For the text-containing cell, return its midpoint in (X, Y) coordinate format. 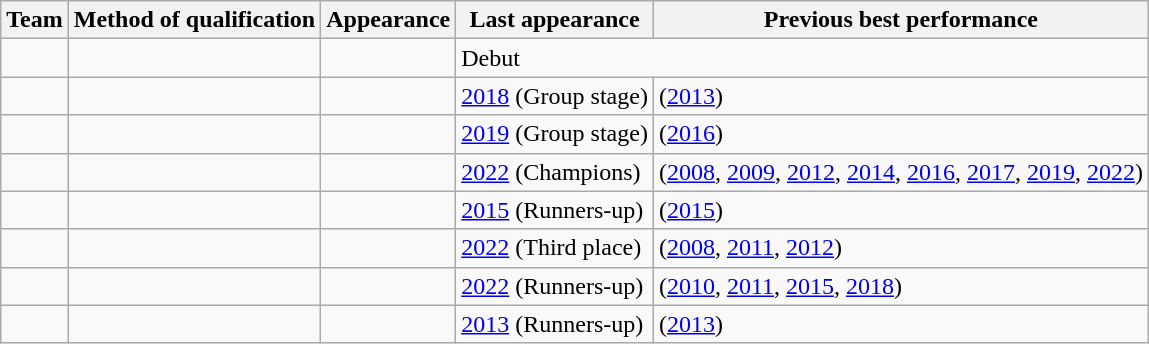
Previous best performance (900, 20)
Method of qualification (194, 20)
(2008, 2009, 2012, 2014, 2016, 2017, 2019, 2022) (900, 172)
(2008, 2011, 2012) (900, 248)
2019 (Group stage) (555, 134)
2018 (Group stage) (555, 96)
(2010, 2011, 2015, 2018) (900, 286)
2022 (Third place) (555, 248)
Last appearance (555, 20)
(2015) (900, 210)
2015 (Runners-up) (555, 210)
2022 (Champions) (555, 172)
2022 (Runners-up) (555, 286)
(2016) (900, 134)
Team (35, 20)
Debut (802, 58)
Appearance (388, 20)
2013 (Runners-up) (555, 324)
